Output the (x, y) coordinate of the center of the cell containing the given text.  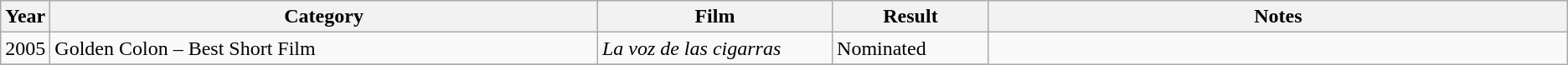
Year (25, 17)
Golden Colon – Best Short Film (324, 48)
2005 (25, 48)
Category (324, 17)
Film (714, 17)
Result (911, 17)
La voz de las cigarras (714, 48)
Notes (1278, 17)
Nominated (911, 48)
